Capture the cell that displays the provided text and extract its [X, Y] central coordinate. 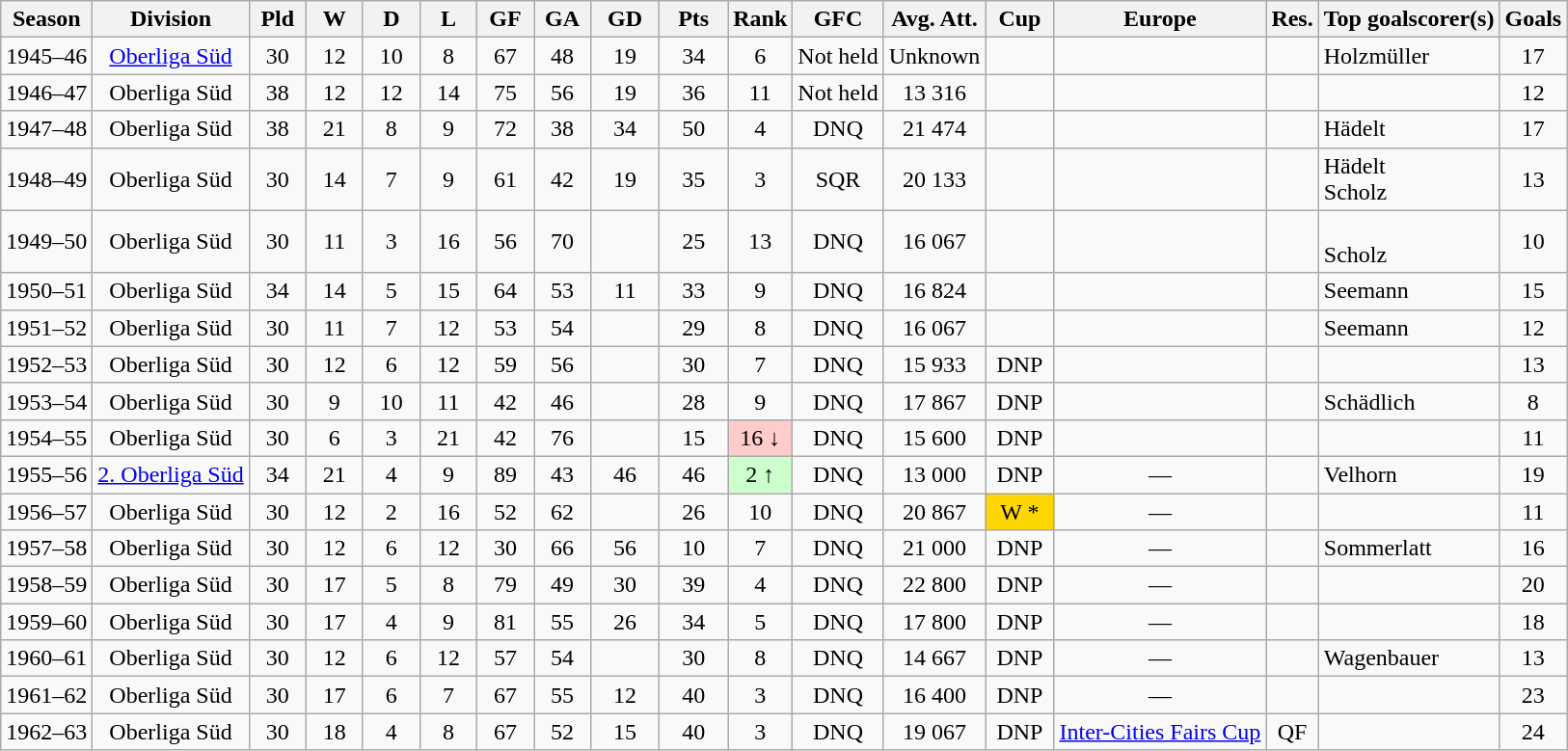
20 133 [934, 179]
Top goalscorer(s) [1409, 19]
2. Oberliga Süd [171, 474]
22 800 [934, 585]
21 000 [934, 549]
16 400 [934, 695]
49 [563, 585]
1961–62 [46, 695]
35 [694, 179]
Season [46, 19]
39 [694, 585]
24 [1533, 732]
1945–46 [46, 56]
20 [1533, 585]
1953–54 [46, 401]
25 [694, 241]
SQR [838, 179]
Pld [278, 19]
Division [171, 19]
GFC [838, 19]
14 667 [934, 658]
76 [563, 438]
Europe [1160, 19]
19 067 [934, 732]
33 [694, 291]
28 [694, 401]
1962–63 [46, 732]
89 [505, 474]
Scholz [1409, 241]
1954–55 [46, 438]
17 867 [934, 401]
D [392, 19]
Inter-Cities Fairs Cup [1160, 732]
1946–47 [46, 93]
QF [1292, 732]
20 867 [934, 512]
1956–57 [46, 512]
Schädlich [1409, 401]
43 [563, 474]
1951–52 [46, 328]
2 ↑ [760, 474]
1955–56 [46, 474]
Cup [1020, 19]
64 [505, 291]
17 800 [934, 622]
13 000 [934, 474]
Sommerlatt [1409, 549]
1957–58 [46, 549]
Rank [760, 19]
23 [1533, 695]
GF [505, 19]
15 600 [934, 438]
1958–59 [46, 585]
Hädelt [1409, 129]
Wagenbauer [1409, 658]
1948–49 [46, 179]
29 [694, 328]
GA [563, 19]
48 [563, 56]
79 [505, 585]
70 [563, 241]
GD [625, 19]
15 933 [934, 364]
Unknown [934, 56]
Avg. Att. [934, 19]
Holzmüller [1409, 56]
Pts [694, 19]
Res. [1292, 19]
75 [505, 93]
1950–51 [46, 291]
59 [505, 364]
1960–61 [46, 658]
Velhorn [1409, 474]
W * [1020, 512]
81 [505, 622]
66 [563, 549]
1952–53 [46, 364]
Goals [1533, 19]
50 [694, 129]
1959–60 [46, 622]
36 [694, 93]
HädeltScholz [1409, 179]
W [334, 19]
2 [392, 512]
L [447, 19]
16 824 [934, 291]
62 [563, 512]
1947–48 [46, 129]
72 [505, 129]
61 [505, 179]
16 ↓ [760, 438]
57 [505, 658]
21 474 [934, 129]
1949–50 [46, 241]
13 316 [934, 93]
